Identify which cell holds the provided text, then report its (X, Y) central coordinate. 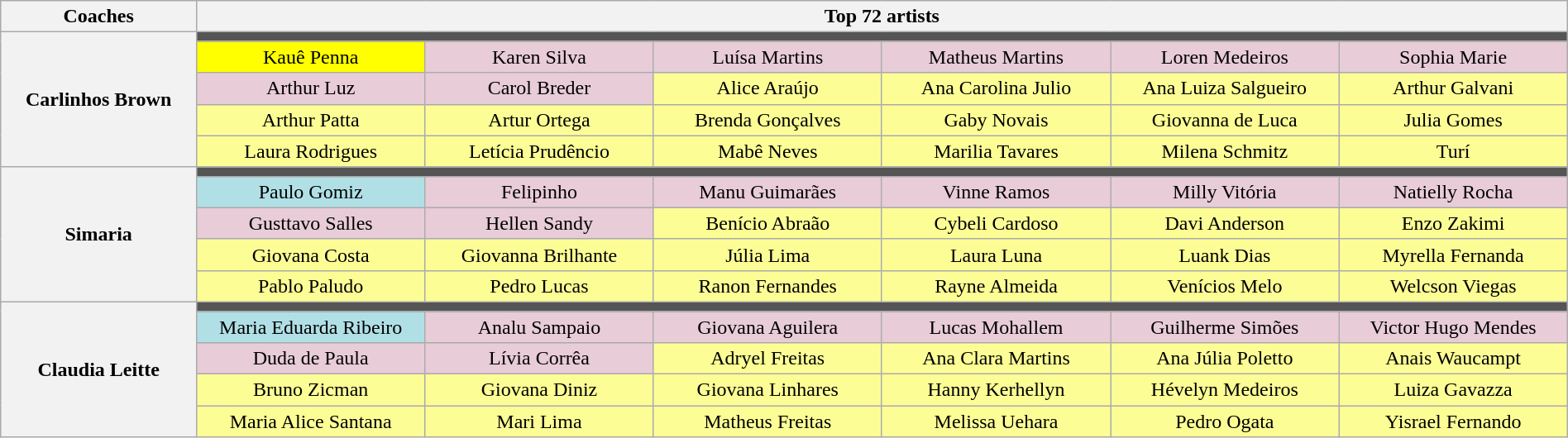
Matheus Freitas (767, 421)
Giovanna de Luca (1225, 120)
Myrella Fernanda (1453, 255)
Julia Gomes (1453, 120)
Artur Ortega (539, 120)
Lívia Corrêa (539, 359)
Bruno Zicman (311, 390)
Laura Rodrigues (311, 151)
Loren Medeiros (1225, 57)
Coaches (99, 17)
Carol Breder (539, 88)
Cybeli Cardoso (996, 223)
Maria Eduarda Ribeiro (311, 326)
Simaria (99, 235)
Marilia Tavares (996, 151)
Arthur Galvani (1453, 88)
Alice Araújo (767, 88)
Paulo Gomiz (311, 192)
Giovana Aguilera (767, 326)
Victor Hugo Mendes (1453, 326)
Giovana Costa (311, 255)
Kauê Penna (311, 57)
Claudia Leitte (99, 369)
Pedro Lucas (539, 286)
Júlia Lima (767, 255)
Milena Schmitz (1225, 151)
Arthur Patta (311, 120)
Giovana Diniz (539, 390)
Felipinho (539, 192)
Luísa Martins (767, 57)
Milly Vitória (1225, 192)
Ana Carolina Julio (996, 88)
Mabê Neves (767, 151)
Duda de Paula (311, 359)
Karen Silva (539, 57)
Gusttavo Salles (311, 223)
Sophia Marie (1453, 57)
Analu Sampaio (539, 326)
Carlinhos Brown (99, 99)
Gaby Novais (996, 120)
Hanny Kerhellyn (996, 390)
Rayne Almeida (996, 286)
Pedro Ogata (1225, 421)
Maria Alice Santana (311, 421)
Ana Júlia Poletto (1225, 359)
Ana Clara Martins (996, 359)
Venícios Melo (1225, 286)
Anais Waucampt (1453, 359)
Vinne Ramos (996, 192)
Mari Lima (539, 421)
Welcson Viegas (1453, 286)
Benício Abraão (767, 223)
Turí (1453, 151)
Laura Luna (996, 255)
Ana Luiza Salgueiro (1225, 88)
Matheus Martins (996, 57)
Melissa Uehara (996, 421)
Arthur Luz (311, 88)
Luiza Gavazza (1453, 390)
Davi Anderson (1225, 223)
Letícia Prudêncio (539, 151)
Enzo Zakimi (1453, 223)
Natielly Rocha (1453, 192)
Ranon Fernandes (767, 286)
Yisrael Fernando (1453, 421)
Hévelyn Medeiros (1225, 390)
Pablo Paludo (311, 286)
Brenda Gonçalves (767, 120)
Giovana Linhares (767, 390)
Lucas Mohallem (996, 326)
Giovanna Brilhante (539, 255)
Luank Dias (1225, 255)
Hellen Sandy (539, 223)
Manu Guimarães (767, 192)
Guilherme Simões (1225, 326)
Top 72 artists (882, 17)
Adryel Freitas (767, 359)
